For the text-containing cell, return its midpoint in [X, Y] coordinate format. 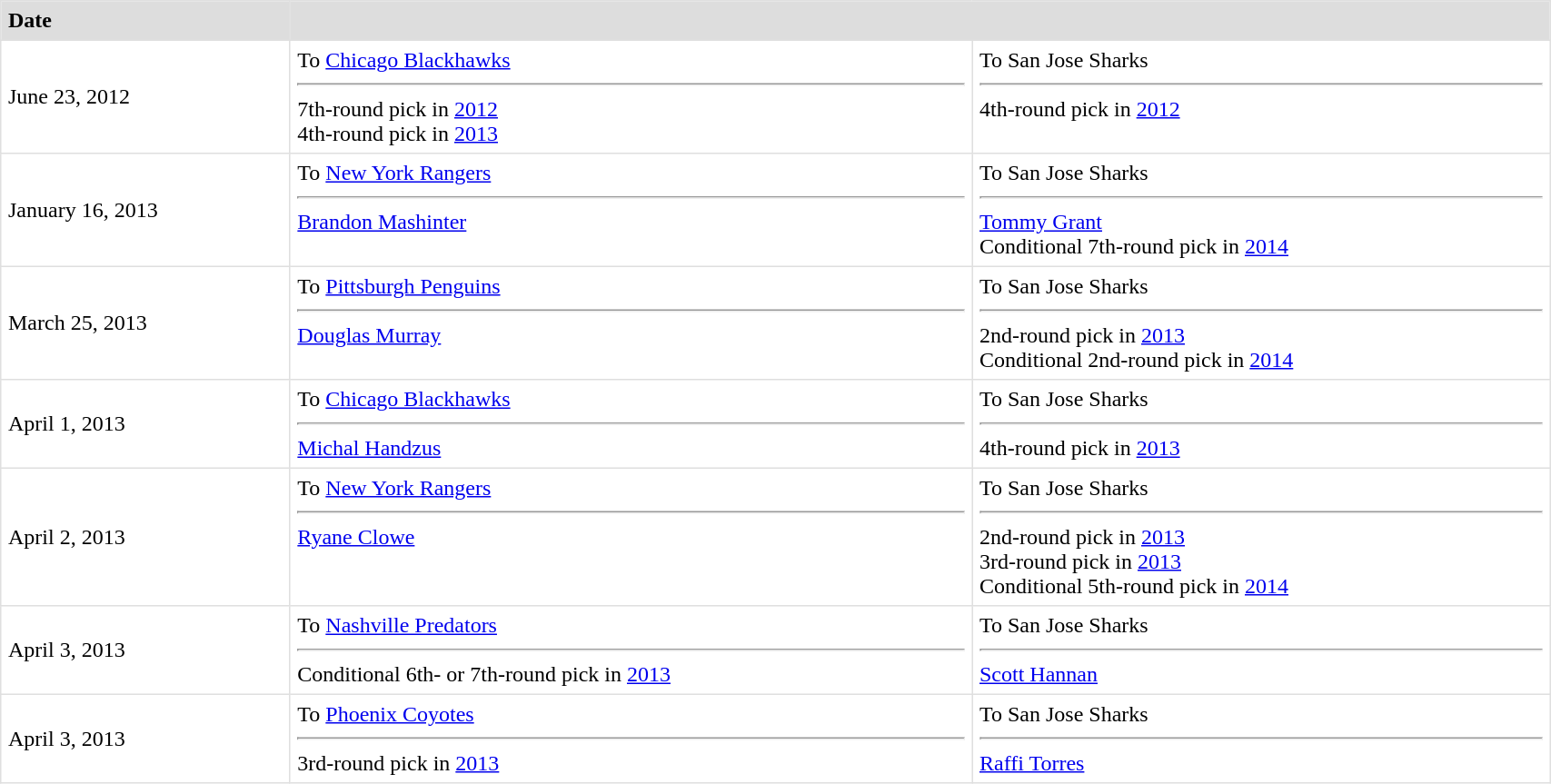
To Chicago BlackhawksMichal Handzus [631, 424]
To San Jose Sharks2nd-round pick in 2013Conditional 2nd-round pick in 2014 [1261, 323]
To San Jose Sharks4th-round pick in 2012 [1261, 96]
To Pittsburgh PenguinsDouglas Murray [631, 323]
January 16, 2013 [145, 210]
April 1, 2013 [145, 424]
To San Jose Sharks2nd-round pick in 20133rd-round pick in 2013Conditional 5th-round pick in 2014 [1261, 537]
To San Jose SharksTommy GrantConditional 7th-round pick in 2014 [1261, 210]
To Nashville PredatorsConditional 6th- or 7th-round pick in 2013 [631, 650]
To New York RangersRyane Clowe [631, 537]
To New York RangersBrandon Mashinter [631, 210]
June 23, 2012 [145, 96]
To Chicago Blackhawks7th-round pick in 20124th-round pick in 2013 [631, 96]
To San Jose SharksScott Hannan [1261, 650]
To San Jose Sharks4th-round pick in 2013 [1261, 424]
To San Jose SharksRaffi Torres [1261, 739]
To Phoenix Coyotes3rd-round pick in 2013 [631, 739]
April 2, 2013 [145, 537]
Date [145, 21]
March 25, 2013 [145, 323]
